Identify which cell holds the provided text, then report its [X, Y] central coordinate. 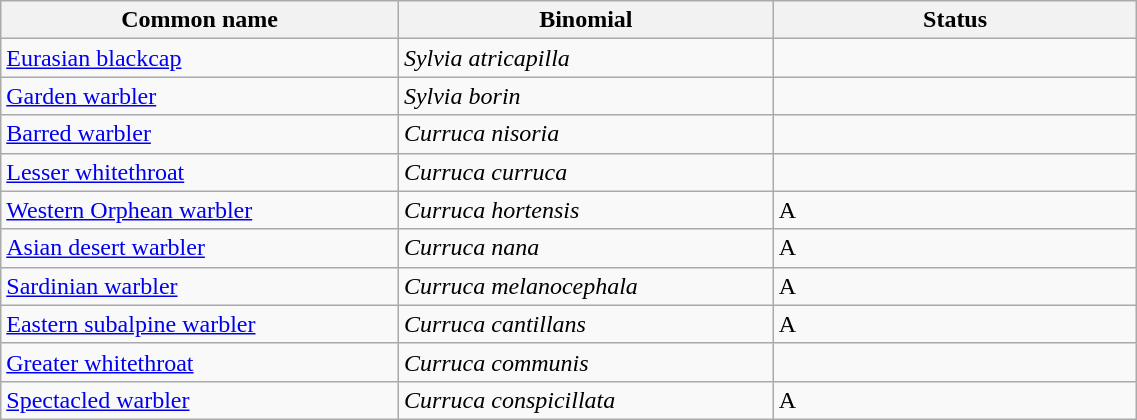
Curruca communis [586, 362]
Garden warbler [200, 96]
Barred warbler [200, 134]
Asian desert warbler [200, 248]
Eurasian blackcap [200, 58]
Curruca melanocephala [586, 286]
Eastern subalpine warbler [200, 324]
Common name [200, 20]
Curruca curruca [586, 172]
Lesser whitethroat [200, 172]
Sardinian warbler [200, 286]
Sylvia borin [586, 96]
Sylvia atricapilla [586, 58]
Curruca nana [586, 248]
Curruca cantillans [586, 324]
Curruca nisoria [586, 134]
Binomial [586, 20]
Spectacled warbler [200, 400]
Curruca hortensis [586, 210]
Curruca conspicillata [586, 400]
Western Orphean warbler [200, 210]
Status [955, 20]
Greater whitethroat [200, 362]
